Return the [X, Y] coordinate for the center point of the cell that contains the specified text.  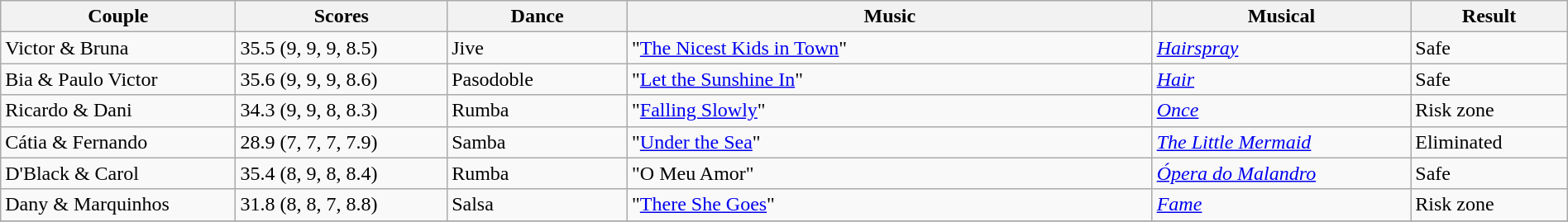
The Little Mermaid [1282, 142]
Pasodoble [538, 79]
34.3 (9, 9, 8, 8.3) [342, 111]
"The Nicest Kids in Town" [890, 48]
"Under the Sea" [890, 142]
Once [1282, 111]
Dance [538, 17]
Dany & Marquinhos [118, 205]
D'Black & Carol [118, 173]
Musical [1282, 17]
35.4 (8, 9, 8, 8.4) [342, 173]
31.8 (8, 8, 7, 8.8) [342, 205]
35.6 (9, 9, 9, 8.6) [342, 79]
"Let the Sunshine In" [890, 79]
Ricardo & Dani [118, 111]
35.5 (9, 9, 9, 8.5) [342, 48]
Hair [1282, 79]
Jive [538, 48]
Fame [1282, 205]
Scores [342, 17]
Salsa [538, 205]
Victor & Bruna [118, 48]
Cátia & Fernando [118, 142]
"Falling Slowly" [890, 111]
Couple [118, 17]
28.9 (7, 7, 7, 7.9) [342, 142]
Eliminated [1489, 142]
Samba [538, 142]
Music [890, 17]
"There She Goes" [890, 205]
Hairspray [1282, 48]
Ópera do Malandro [1282, 173]
Result [1489, 17]
Bia & Paulo Victor [118, 79]
"O Meu Amor" [890, 173]
